From the cell containing the given text, extract its center point as (X, Y) coordinate. 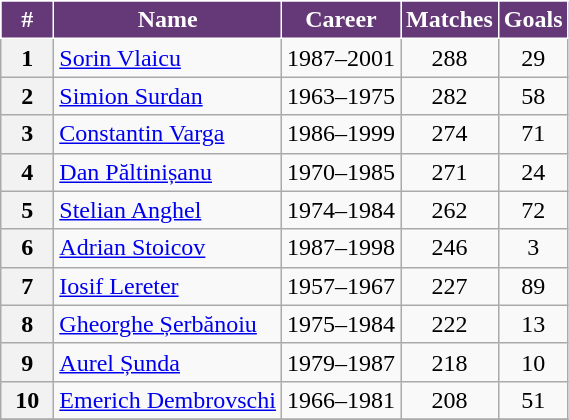
288 (450, 58)
1963–1975 (340, 96)
Emerich Dembrovschi (168, 400)
5 (28, 210)
Gheorghe Șerbănoiu (168, 324)
218 (450, 362)
51 (533, 400)
4 (28, 172)
Constantin Varga (168, 134)
1966–1981 (340, 400)
Iosif Lereter (168, 286)
262 (450, 210)
Name (168, 20)
24 (533, 172)
6 (28, 248)
Adrian Stoicov (168, 248)
Goals (533, 20)
Sorin Vlaicu (168, 58)
9 (28, 362)
1987–1998 (340, 248)
Simion Surdan (168, 96)
# (28, 20)
Stelian Anghel (168, 210)
1975–1984 (340, 324)
222 (450, 324)
208 (450, 400)
1970–1985 (340, 172)
Aurel Șunda (168, 362)
Matches (450, 20)
1987–2001 (340, 58)
282 (450, 96)
7 (28, 286)
29 (533, 58)
1986–1999 (340, 134)
271 (450, 172)
Career (340, 20)
1 (28, 58)
13 (533, 324)
227 (450, 286)
58 (533, 96)
71 (533, 134)
89 (533, 286)
Dan Păltinișanu (168, 172)
1957–1967 (340, 286)
72 (533, 210)
1979–1987 (340, 362)
1974–1984 (340, 210)
8 (28, 324)
246 (450, 248)
274 (450, 134)
2 (28, 96)
